Extract the [x, y] coordinate from the center of the cell holding the provided text.  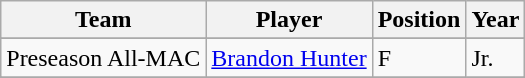
Team [104, 20]
F [419, 58]
Player [289, 20]
Brandon Hunter [289, 58]
Position [419, 20]
Preseason All-MAC [104, 58]
Year [496, 20]
Jr. [496, 58]
